Search for the cell housing the specified text and yield its [x, y] center coordinate. 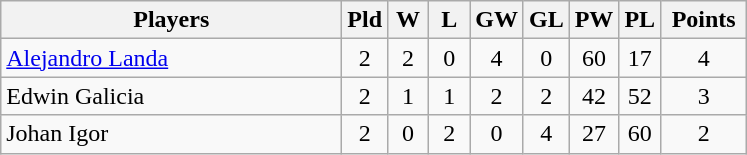
Points [704, 20]
3 [704, 96]
L [450, 20]
27 [594, 134]
Pld [365, 20]
PL [640, 20]
GL [546, 20]
GW [497, 20]
Johan Igor [172, 134]
17 [640, 58]
Edwin Galicia [172, 96]
W [408, 20]
42 [594, 96]
PW [594, 20]
Players [172, 20]
Alejandro Landa [172, 58]
52 [640, 96]
